Pinpoint the cell where the given text exists, returning its [X, Y] midpoint coordinate. 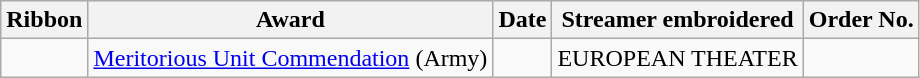
Streamer embroidered [678, 20]
Order No. [861, 20]
Ribbon [44, 20]
EUROPEAN THEATER [678, 58]
Date [522, 20]
Award [290, 20]
Meritorious Unit Commendation (Army) [290, 58]
